Identify which cell holds the provided text, then report its [x, y] central coordinate. 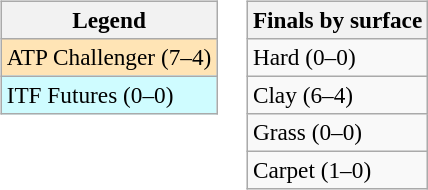
ITF Futures (0–0) [108, 95]
Hard (0–0) [337, 57]
ATP Challenger (7–4) [108, 57]
Legend [108, 20]
Grass (0–0) [337, 133]
Finals by surface [337, 20]
Clay (6–4) [337, 95]
Carpet (1–0) [337, 171]
